Search for the cell housing the specified text and yield its (x, y) center coordinate. 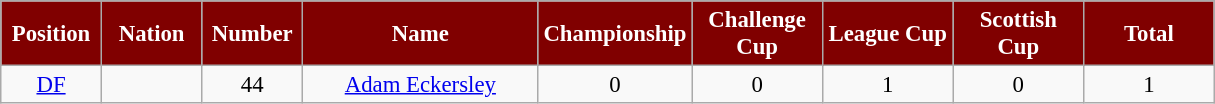
Position (52, 34)
Number (252, 34)
44 (252, 85)
Adam Eckersley (421, 85)
Total (1150, 34)
Nation (152, 34)
DF (52, 85)
Scottish Cup (1018, 34)
League Cup (888, 34)
Challenge Cup (758, 34)
Name (421, 34)
Championship (615, 34)
